Capture the cell that displays the provided text and extract its [X, Y] central coordinate. 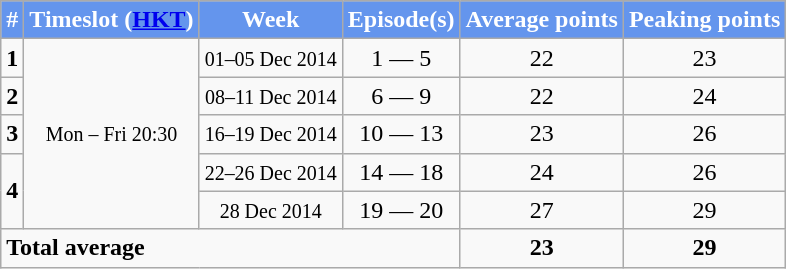
28 Dec 2014 [270, 210]
Timeslot (HKT) [112, 20]
6 — 9 [401, 96]
27 [542, 210]
# [12, 20]
Average points [542, 20]
10 — 13 [401, 134]
3 [12, 134]
19 — 20 [401, 210]
1 — 5 [401, 58]
22–26 Dec 2014 [270, 172]
Peaking points [704, 20]
Episode(s) [401, 20]
1 [12, 58]
Week [270, 20]
01–05 Dec 2014 [270, 58]
2 [12, 96]
Total average [230, 248]
4 [12, 191]
16–19 Dec 2014 [270, 134]
08–11 Dec 2014 [270, 96]
14 — 18 [401, 172]
Mon – Fri 20:30 [112, 134]
